Capture the cell that displays the provided text and extract its [X, Y] central coordinate. 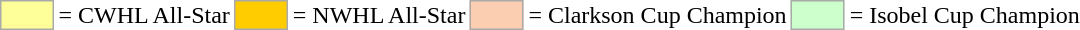
= CWHL All-Star [144, 15]
= NWHL All-Star [379, 15]
= Clarkson Cup Champion [658, 15]
